Determine the (x, y) coordinate at the center of the cell enclosing the given text.  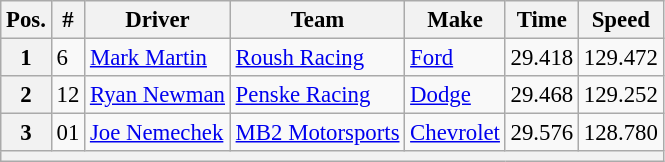
MB2 Motorsports (318, 133)
29.418 (542, 58)
128.780 (620, 133)
Time (542, 20)
1 (26, 58)
Mark Martin (158, 58)
129.472 (620, 58)
01 (68, 133)
Chevrolet (455, 133)
129.252 (620, 95)
29.576 (542, 133)
Pos. (26, 20)
Speed (620, 20)
29.468 (542, 95)
6 (68, 58)
3 (26, 133)
Dodge (455, 95)
Roush Racing (318, 58)
Driver (158, 20)
# (68, 20)
Ford (455, 58)
12 (68, 95)
Make (455, 20)
Penske Racing (318, 95)
Joe Nemechek (158, 133)
Ryan Newman (158, 95)
Team (318, 20)
2 (26, 95)
